Find where the given text appears and provide that cell's center as [x, y] coordinate. 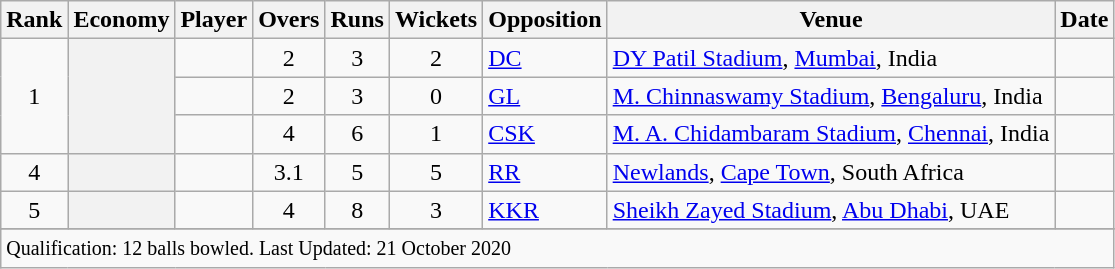
M. Chinnaswamy Stadium, Bengaluru, India [831, 96]
RR [545, 172]
DY Patil Stadium, Mumbai, India [831, 58]
Opposition [545, 20]
Sheikh Zayed Stadium, Abu Dhabi, UAE [831, 210]
Runs [357, 20]
Qualification: 12 balls bowled. Last Updated: 21 October 2020 [558, 248]
KKR [545, 210]
Newlands, Cape Town, South Africa [831, 172]
Wickets [436, 20]
0 [436, 96]
M. A. Chidambaram Stadium, Chennai, India [831, 134]
Player [214, 20]
8 [357, 210]
Overs [289, 20]
Date [1084, 20]
DC [545, 58]
3.1 [289, 172]
CSK [545, 134]
Economy [122, 20]
GL [545, 96]
6 [357, 134]
Rank [34, 20]
Venue [831, 20]
